Output the [x, y] coordinate of the center of the cell containing the given text.  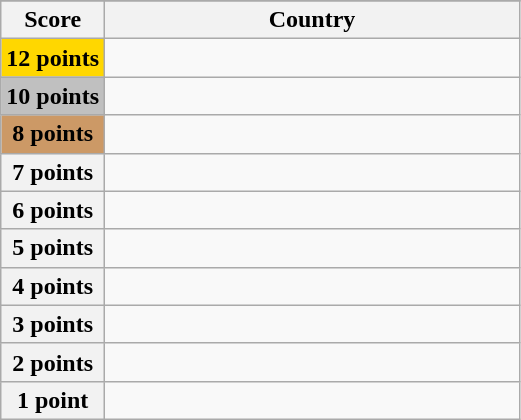
2 points [53, 362]
10 points [53, 96]
Country [312, 20]
5 points [53, 248]
8 points [53, 134]
7 points [53, 172]
1 point [53, 400]
3 points [53, 324]
12 points [53, 58]
4 points [53, 286]
6 points [53, 210]
Score [53, 20]
